Determine the [X, Y] coordinate at the center of the cell enclosing the given text.  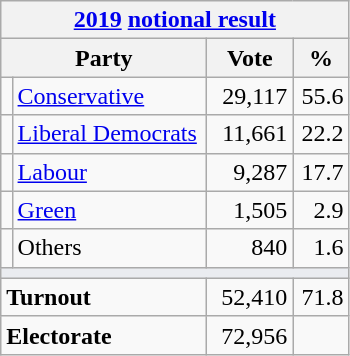
1.6 [321, 248]
22.2 [321, 134]
Labour [110, 172]
9,287 [250, 172]
840 [250, 248]
Turnout [104, 297]
52,410 [250, 297]
Electorate [104, 335]
2.9 [321, 210]
Green [110, 210]
1,505 [250, 210]
11,661 [250, 134]
2019 notional result [175, 20]
Party [104, 58]
55.6 [321, 96]
Liberal Democrats [110, 134]
Vote [250, 58]
17.7 [321, 172]
Others [110, 248]
Conservative [110, 96]
71.8 [321, 297]
29,117 [250, 96]
% [321, 58]
72,956 [250, 335]
